Return [X, Y] of the center of cell containing provided text 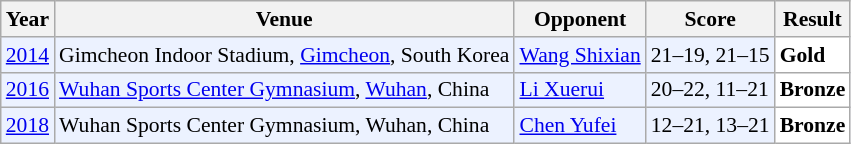
2016 [28, 90]
Li Xuerui [580, 90]
Gold [813, 55]
21–19, 21–15 [710, 55]
2014 [28, 55]
2018 [28, 126]
Year [28, 19]
Venue [284, 19]
Gimcheon Indoor Stadium, Gimcheon, South Korea [284, 55]
20–22, 11–21 [710, 90]
Score [710, 19]
Opponent [580, 19]
Chen Yufei [580, 126]
Wang Shixian [580, 55]
Result [813, 19]
12–21, 13–21 [710, 126]
